Provide the [x, y] coordinate of the cell's center where the given text is located.  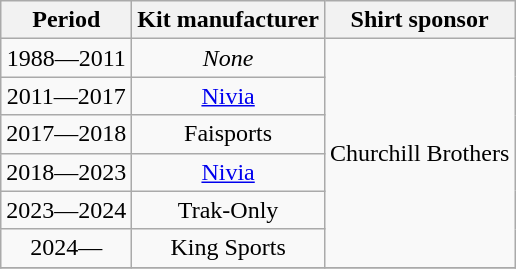
2011—2017 [66, 96]
Kit manufacturer [228, 20]
None [228, 58]
2024— [66, 248]
Churchill Brothers [419, 153]
2023—2024 [66, 210]
Faisports [228, 134]
Period [66, 20]
Shirt sponsor [419, 20]
Trak-Only [228, 210]
1988—2011 [66, 58]
2017—2018 [66, 134]
King Sports [228, 248]
2018—2023 [66, 172]
